Scan for the cell matching the given text and deliver its (X, Y) coordinate at center. 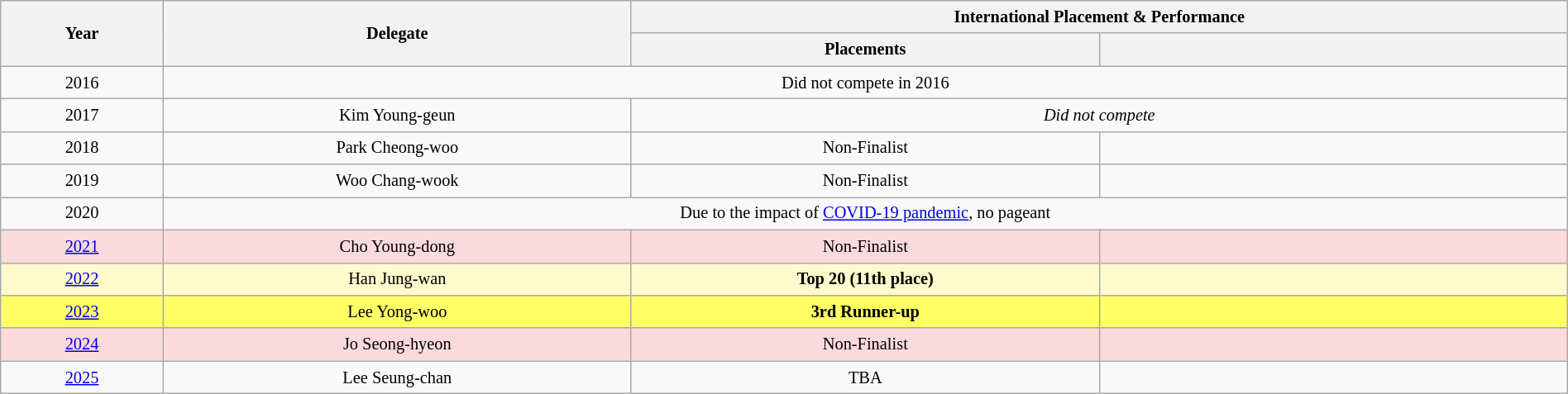
2016 (83, 83)
Cho Young-dong (397, 246)
Top 20 (11th place) (865, 279)
2025 (83, 377)
Jo Seong-hyeon (397, 344)
Placements (865, 50)
Lee Yong-woo (397, 311)
3rd Runner-up (865, 311)
TBA (865, 377)
International Placement & Performance (1099, 17)
2017 (83, 115)
2021 (83, 246)
Woo Chang-wook (397, 181)
2019 (83, 181)
2024 (83, 344)
Due to the impact of COVID-19 pandemic, no pageant (865, 213)
2020 (83, 213)
2018 (83, 148)
Han Jung-wan (397, 279)
2022 (83, 279)
Park Cheong-woo (397, 148)
Delegate (397, 33)
Did not compete (1099, 115)
Kim Young-geun (397, 115)
Did not compete in 2016 (865, 83)
2023 (83, 311)
Year (83, 33)
Lee Seung-chan (397, 377)
